Scan for the cell matching the given text and deliver its [x, y] coordinate at center. 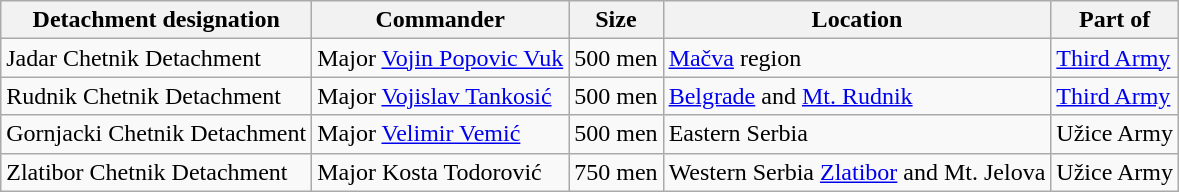
Mačva region [857, 58]
Jadar Chetnik Detachment [156, 58]
Rudnik Chetnik Detachment [156, 96]
Western Serbia Zlatibor and Mt. Jelova [857, 172]
Location [857, 20]
Major Kosta Todorović [440, 172]
Commander [440, 20]
Zlatibor Chetnik Detachment [156, 172]
Size [616, 20]
Part of [1115, 20]
Eastern Serbia [857, 134]
Belgrade and Mt. Rudnik [857, 96]
Gornjacki Chetnik Detachment [156, 134]
Major Vojislav Tankosić [440, 96]
Detachment designation [156, 20]
750 men [616, 172]
Major Velimir Vemić [440, 134]
Major Vojin Popovic Vuk [440, 58]
